Scan for the cell matching the given text and deliver its [x, y] coordinate at center. 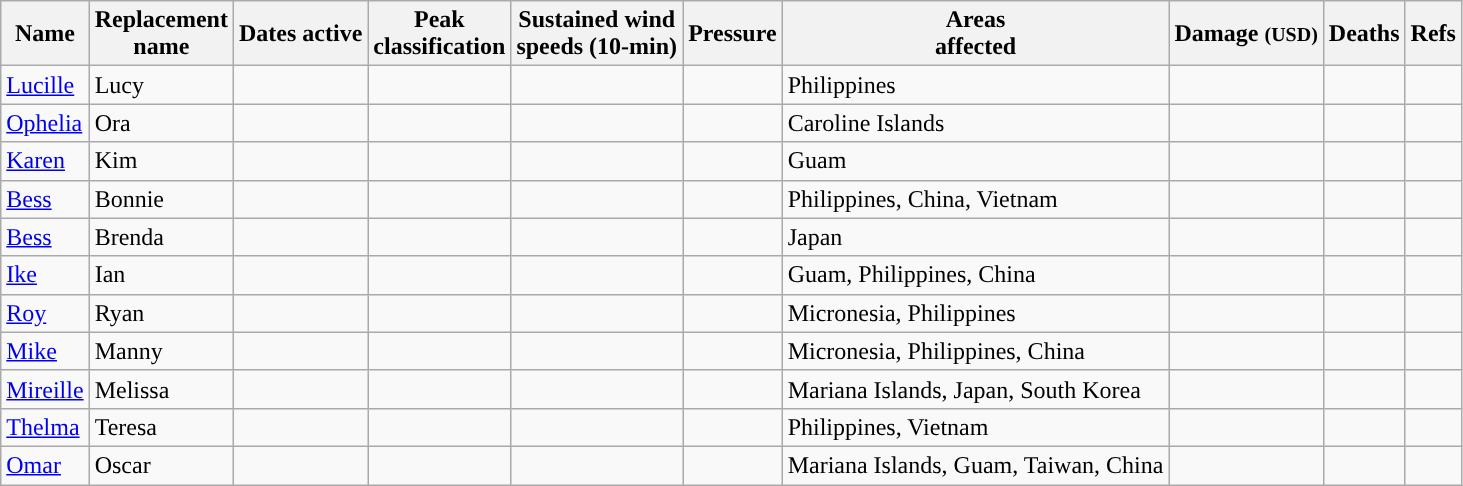
Brenda [161, 237]
Kim [161, 161]
Micronesia, Philippines, China [976, 351]
Dates active [300, 34]
Mariana Islands, Japan, South Korea [976, 389]
Omar [45, 465]
Sustained windspeeds (10-min) [597, 34]
Thelma [45, 427]
Philippines, Vietnam [976, 427]
Ryan [161, 313]
Lucille [45, 85]
Mike [45, 351]
Deaths [1364, 34]
Pressure [732, 34]
Roy [45, 313]
Bonnie [161, 199]
Philippines [976, 85]
Karen [45, 161]
Caroline Islands [976, 123]
Philippines, China, Vietnam [976, 199]
Oscar [161, 465]
Ike [45, 275]
Replacementname [161, 34]
Teresa [161, 427]
Damage (USD) [1246, 34]
Ian [161, 275]
Name [45, 34]
Guam [976, 161]
Areasaffected [976, 34]
Lucy [161, 85]
Manny [161, 351]
Ophelia [45, 123]
Peakclassification [440, 34]
Micronesia, Philippines [976, 313]
Mireille [45, 389]
Refs [1433, 34]
Japan [976, 237]
Mariana Islands, Guam, Taiwan, China [976, 465]
Ora [161, 123]
Melissa [161, 389]
Guam, Philippines, China [976, 275]
